Identify which cell holds the provided text, then report its (x, y) central coordinate. 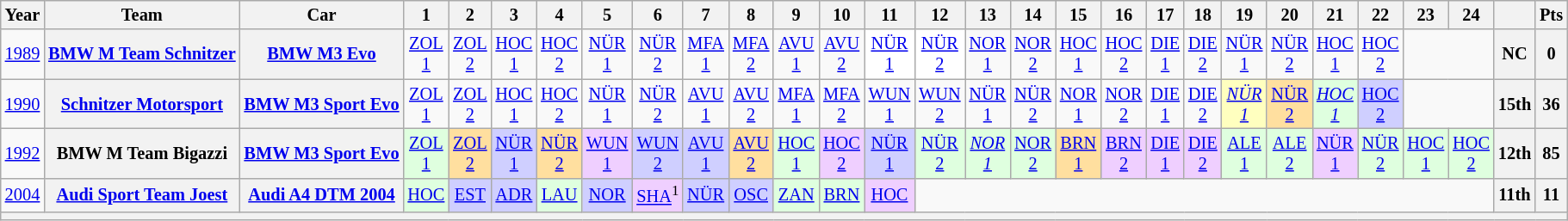
21 (1335, 15)
SHA1 (658, 194)
7 (706, 15)
BRN1 (1078, 153)
11th (1515, 194)
19 (1245, 15)
8 (751, 15)
1992 (22, 153)
EST (470, 194)
2004 (22, 194)
12 (939, 15)
ALE1 (1245, 153)
1990 (22, 104)
BMW M3 Evo (322, 54)
Audi A4 DTM 2004 (322, 194)
NÜR (706, 194)
4 (560, 15)
13 (987, 15)
24 (1471, 15)
6 (658, 15)
NOR (607, 194)
Car (322, 15)
5 (607, 15)
14 (1033, 15)
9 (796, 15)
ALE2 (1290, 153)
ZAN (796, 194)
Schnitzer Motorsport (141, 104)
Team (141, 15)
Pts (1552, 15)
12th (1515, 153)
20 (1290, 15)
NC (1515, 54)
1989 (22, 54)
2 (470, 15)
22 (1381, 15)
1 (427, 15)
85 (1552, 153)
36 (1552, 104)
18 (1203, 15)
BRN2 (1125, 153)
3 (515, 15)
15 (1078, 15)
15th (1515, 104)
BRN (842, 194)
17 (1165, 15)
16 (1125, 15)
LAU (560, 194)
BMW M Team Bigazzi (141, 153)
Year (22, 15)
0 (1552, 54)
OSC (751, 194)
23 (1426, 15)
Audi Sport Team Joest (141, 194)
ADR (515, 194)
BMW M Team Schnitzer (141, 54)
10 (842, 15)
